Find where the given text appears and provide that cell's center as [x, y] coordinate. 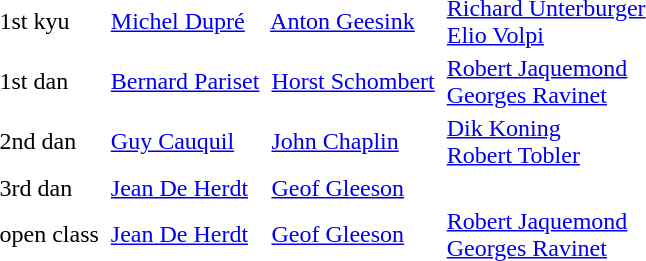
John Chaplin [350, 142]
Geof Gleeson [350, 188]
Horst Schombert [350, 82]
Bernard Pariset [182, 82]
Jean De Herdt [182, 188]
Guy Cauquil [182, 142]
